For the text-containing cell, return its midpoint in [X, Y] coordinate format. 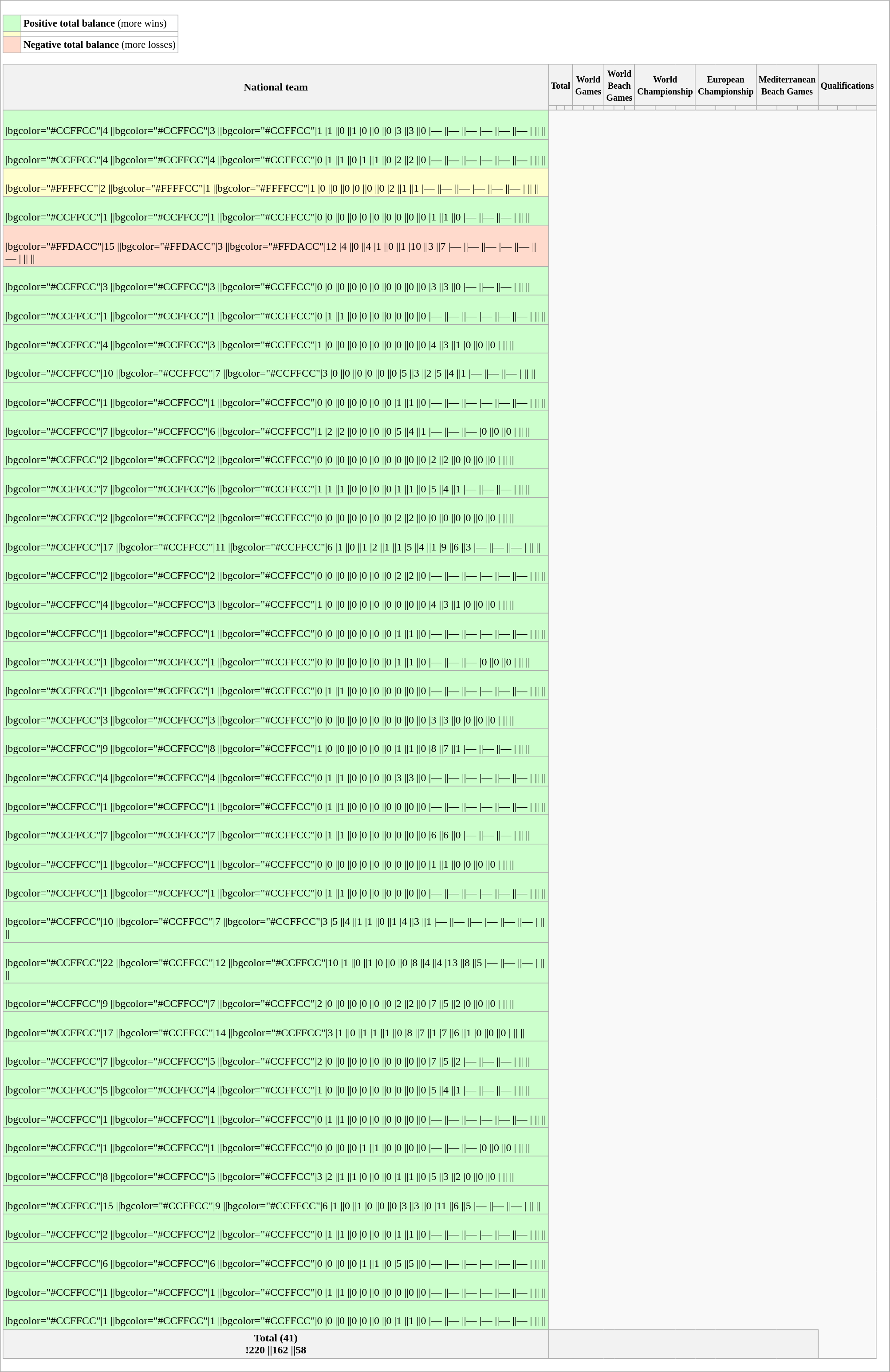
|bgcolor="#CCFFCC"|15 ||bgcolor="#CCFFCC"|9 ||bgcolor="#CCFFCC"|6 |1 ||0 ||1 |0 ||0 ||0 |3 ||3 ||0 |11 ||6 ||5 |— ||— ||— | || || [276, 1199]
|bgcolor="#CCFFCC"|1 ||bgcolor="#CCFFCC"|1 ||bgcolor="#CCFFCC"|0 |0 ||0 ||0 |0 ||0 ||0 |0 ||0 ||0 |1 ||1 ||0 |— ||— ||— | || || [276, 211]
|bgcolor="#CCFFCC"|1 ||bgcolor="#CCFFCC"|1 ||bgcolor="#CCFFCC"|0 |0 ||0 ||0 |1 ||1 ||0 |0 ||0 ||0 |— ||— ||— |0 ||0 ||0 | || || [276, 1142]
|bgcolor="#CCFFCC"|5 ||bgcolor="#CCFFCC"|4 ||bgcolor="#CCFFCC"|1 |0 ||0 ||0 |0 ||0 ||0 |0 ||0 ||0 |5 ||4 ||1 |— ||— ||— | || || [276, 1084]
|bgcolor="#CCFFCC"|2 ||bgcolor="#CCFFCC"|2 ||bgcolor="#CCFFCC"|0 |0 ||0 ||0 |0 ||0 ||0 |2 ||2 ||0 |0 ||0 ||0 |0 ||0 ||0 | || || [276, 512]
|bgcolor="#CCFFCC"|7 ||bgcolor="#CCFFCC"|6 ||bgcolor="#CCFFCC"|1 |1 ||1 ||0 |0 ||0 ||0 |1 ||1 ||0 |5 ||4 ||1 |— ||— ||— | || || [276, 483]
|bgcolor="#CCFFCC"|2 ||bgcolor="#CCFFCC"|2 ||bgcolor="#CCFFCC"|0 |0 ||0 ||0 |0 ||0 ||0 |2 ||2 ||0 |— ||— ||— |— ||— ||— | || || [276, 570]
Total (41) !220 ||162 ||58 [276, 1344]
|bgcolor="#CCFFCC"|17 ||bgcolor="#CCFFCC"|11 ||bgcolor="#CCFFCC"|6 |1 ||0 ||1 |2 ||1 ||1 |5 ||4 ||1 |9 ||6 ||3 |— ||— ||— | || || [276, 540]
|bgcolor="#CCFFCC"|9 ||bgcolor="#CCFFCC"|8 ||bgcolor="#CCFFCC"|1 |0 ||0 ||0 |0 ||0 ||0 |1 ||1 ||0 |8 ||7 ||1 |— ||— ||— | || || [276, 743]
|bgcolor="#CCFFCC"|7 ||bgcolor="#CCFFCC"|5 ||bgcolor="#CCFFCC"|2 |0 ||0 ||0 |0 ||0 ||0 |0 ||0 ||0 |7 ||5 ||2 |— ||— ||— | || || [276, 1055]
|bgcolor="#CCFFCC"|7 ||bgcolor="#CCFFCC"|7 ||bgcolor="#CCFFCC"|0 |1 ||1 ||0 |0 ||0 ||0 |0 ||0 ||0 |6 ||6 ||0 |— ||— ||— | || || [276, 829]
EuropeanChampionship [726, 85]
|bgcolor="#CCFFCC"|8 ||bgcolor="#CCFFCC"|5 ||bgcolor="#CCFFCC"|3 |2 ||1 ||1 |0 ||0 ||0 |1 ||1 ||0 |5 ||3 ||2 |0 ||0 ||0 | || || [276, 1171]
|bgcolor="#CCFFCC"|3 ||bgcolor="#CCFFCC"|3 ||bgcolor="#CCFFCC"|0 |0 ||0 ||0 |0 ||0 ||0 |0 ||0 ||0 |3 ||3 ||0 |— ||— ||— | || || [276, 281]
|bgcolor="#CCFFCC"|22 ||bgcolor="#CCFFCC"|12 ||bgcolor="#CCFFCC"|10 |1 ||0 ||1 |0 ||0 ||0 |8 ||4 ||4 |13 ||8 ||5 |— ||— ||— | || || [276, 963]
WorldChampionship [666, 85]
|bgcolor="#CCFFCC"|3 ||bgcolor="#CCFFCC"|3 ||bgcolor="#CCFFCC"|0 |0 ||0 ||0 |0 ||0 ||0 |0 ||0 ||0 |3 ||3 ||0 |0 ||0 ||0 | || || [276, 714]
World Games [588, 85]
Positive total balance (more wins) [100, 24]
WorldBeach Games [619, 85]
|bgcolor="#CCFFCC"|9 ||bgcolor="#CCFFCC"|7 ||bgcolor="#CCFFCC"|2 |0 ||0 ||0 |0 ||0 ||0 |2 ||2 ||0 |7 ||5 ||2 |0 ||0 ||0 | || || [276, 997]
|bgcolor="#CCFFCC"|4 ||bgcolor="#CCFFCC"|4 ||bgcolor="#CCFFCC"|0 |1 ||1 ||0 |1 ||1 ||0 |2 ||2 ||0 |— ||— ||— |— ||— ||— | || || [276, 153]
|bgcolor="#FFDACC"|15 ||bgcolor="#FFDACC"|3 ||bgcolor="#FFDACC"|12 |4 ||0 ||4 |1 ||0 ||1 |10 ||3 ||7 |— ||— ||— |— ||— ||— | || || [276, 246]
MediterraneanBeach Games [787, 85]
Qualifications [847, 85]
|bgcolor="#CCFFCC"|17 ||bgcolor="#CCFFCC"|14 ||bgcolor="#CCFFCC"|3 |1 ||0 ||1 |1 ||1 ||0 |8 ||7 ||1 |7 ||6 ||1 |0 ||0 ||0 | || || [276, 1026]
Total [561, 85]
|bgcolor="#CCFFCC"|2 ||bgcolor="#CCFFCC"|2 ||bgcolor="#CCFFCC"|0 |0 ||0 ||0 |0 ||0 ||0 |0 ||0 ||0 |2 ||2 ||0 |0 ||0 ||0 | || || [276, 454]
|bgcolor="#FFFFCC"|2 ||bgcolor="#FFFFCC"|1 ||bgcolor="#FFFFCC"|1 |0 ||0 ||0 |0 ||0 ||0 |2 ||1 ||1 |— ||— ||— |— ||— ||— | || || [276, 183]
National team [276, 87]
|bgcolor="#CCFFCC"|6 ||bgcolor="#CCFFCC"|6 ||bgcolor="#CCFFCC"|0 |0 ||0 ||0 |1 ||1 ||0 |5 ||5 ||0 |— ||— ||— |— ||— ||— | || || [276, 1257]
Negative total balance (more losses) [100, 45]
|bgcolor="#CCFFCC"|4 ||bgcolor="#CCFFCC"|4 ||bgcolor="#CCFFCC"|0 |1 ||1 ||0 |0 ||0 ||0 |3 ||3 ||0 |— ||— ||— |— ||— ||— | || || [276, 772]
|bgcolor="#CCFFCC"|10 ||bgcolor="#CCFFCC"|7 ||bgcolor="#CCFFCC"|3 |5 ||4 ||1 |1 ||0 ||1 |4 ||3 ||1 |— ||— ||— |— ||— ||— | || || [276, 922]
|bgcolor="#CCFFCC"|1 ||bgcolor="#CCFFCC"|1 ||bgcolor="#CCFFCC"|0 |0 ||0 ||0 |0 ||0 ||0 |0 ||0 ||0 |1 ||1 ||0 |0 ||0 ||0 | || || [276, 858]
|bgcolor="#CCFFCC"|1 ||bgcolor="#CCFFCC"|1 ||bgcolor="#CCFFCC"|0 |0 ||0 ||0 |0 ||0 ||0 |1 ||1 ||0 |— ||— ||— |0 ||0 ||0 | || || [276, 657]
|bgcolor="#CCFFCC"|7 ||bgcolor="#CCFFCC"|6 ||bgcolor="#CCFFCC"|1 |2 ||2 ||0 |0 ||0 ||0 |5 ||4 ||1 |— ||— ||— |0 ||0 ||0 | || || [276, 425]
|bgcolor="#CCFFCC"|4 ||bgcolor="#CCFFCC"|3 ||bgcolor="#CCFFCC"|1 |1 ||0 ||1 |0 ||0 ||0 |3 ||3 ||0 |— ||— ||— |— ||— ||— | || || [276, 124]
|bgcolor="#CCFFCC"|10 ||bgcolor="#CCFFCC"|7 ||bgcolor="#CCFFCC"|3 |0 ||0 ||0 |0 ||0 ||0 |5 ||3 ||2 |5 ||4 ||1 |— ||— ||— | || || [276, 367]
|bgcolor="#CCFFCC"|2 ||bgcolor="#CCFFCC"|2 ||bgcolor="#CCFFCC"|0 |1 ||1 ||0 |0 ||0 ||0 |1 ||1 ||0 |— ||— ||— |— ||— ||— | || || [276, 1229]
